Search for the cell housing the specified text and yield its (X, Y) center coordinate. 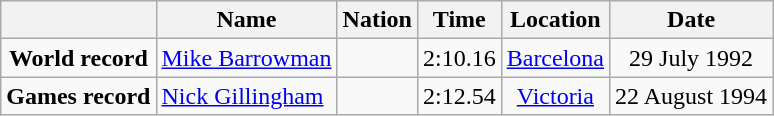
Barcelona (555, 58)
Victoria (555, 96)
Nick Gillingham (246, 96)
World record (78, 58)
Time (459, 20)
Nation (377, 20)
Mike Barrowman (246, 58)
29 July 1992 (692, 58)
2:10.16 (459, 58)
Location (555, 20)
Games record (78, 96)
22 August 1994 (692, 96)
Date (692, 20)
Name (246, 20)
2:12.54 (459, 96)
